Find where the given text appears and provide that cell's center as (X, Y) coordinate. 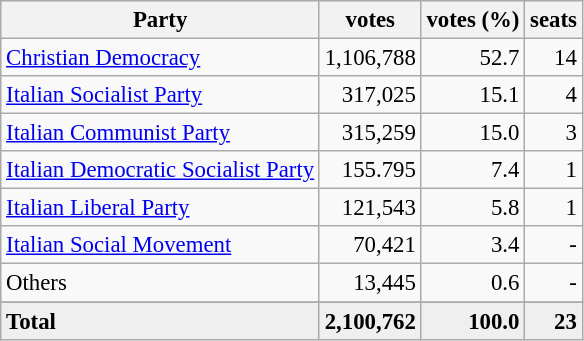
Italian Communist Party (160, 133)
15.1 (473, 95)
2,100,762 (370, 321)
100.0 (473, 321)
155.795 (370, 170)
5.8 (473, 208)
3.4 (473, 245)
317,025 (370, 95)
Others (160, 283)
Italian Socialist Party (160, 95)
315,259 (370, 133)
7.4 (473, 170)
15.0 (473, 133)
1,106,788 (370, 58)
Italian Social Movement (160, 245)
14 (554, 58)
Italian Democratic Socialist Party (160, 170)
Party (160, 20)
votes (%) (473, 20)
votes (370, 20)
13,445 (370, 283)
Italian Liberal Party (160, 208)
Total (160, 321)
70,421 (370, 245)
Christian Democracy (160, 58)
4 (554, 95)
0.6 (473, 283)
3 (554, 133)
121,543 (370, 208)
23 (554, 321)
52.7 (473, 58)
seats (554, 20)
